From the cell containing the given text, extract its center point as [X, Y] coordinate. 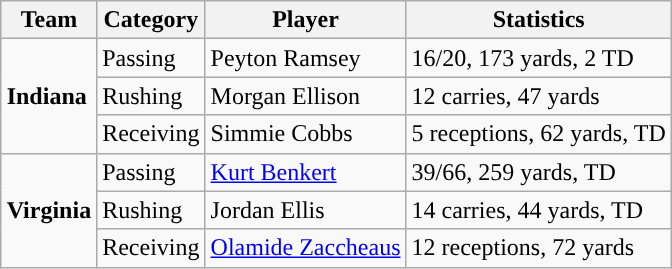
Olamide Zaccheaus [306, 248]
Player [306, 20]
14 carries, 44 yards, TD [538, 210]
Jordan Ellis [306, 210]
12 receptions, 72 yards [538, 248]
Virginia [49, 210]
Kurt Benkert [306, 172]
5 receptions, 62 yards, TD [538, 134]
12 carries, 47 yards [538, 96]
Team [49, 20]
Simmie Cobbs [306, 134]
Statistics [538, 20]
Category [151, 20]
16/20, 173 yards, 2 TD [538, 58]
Peyton Ramsey [306, 58]
Morgan Ellison [306, 96]
39/66, 259 yards, TD [538, 172]
Indiana [49, 96]
